Search for the cell housing the specified text and yield its [X, Y] center coordinate. 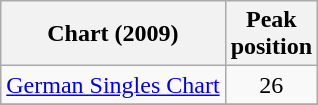
26 [271, 85]
Peakposition [271, 34]
German Singles Chart [113, 85]
Chart (2009) [113, 34]
